Scan for the cell matching the given text and deliver its (X, Y) coordinate at center. 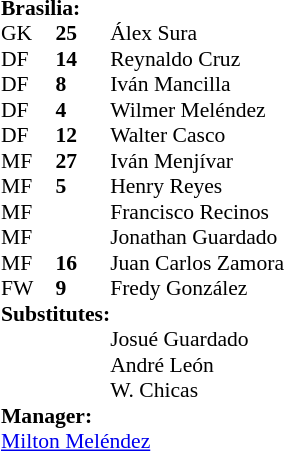
FW (28, 289)
Substitutes: (56, 314)
9 (84, 289)
5 (84, 187)
Josué Guardado (197, 339)
8 (84, 85)
Juan Carlos Zamora (197, 263)
Wilmer Meléndez (197, 110)
Fredy González (197, 289)
4 (84, 110)
16 (84, 263)
Francisco Recinos (197, 212)
Walter Casco (197, 135)
Iván Menjívar (197, 161)
W. Chicas (197, 391)
12 (84, 135)
Iván Mancilla (197, 85)
Reynaldo Cruz (197, 59)
GK (28, 33)
Álex Sura (197, 33)
25 (84, 33)
André León (197, 365)
14 (84, 59)
27 (84, 161)
Henry Reyes (197, 187)
Jonathan Guardado (197, 237)
Manager: (142, 416)
